Extract the (X, Y) coordinate from the center of the cell holding the provided text.  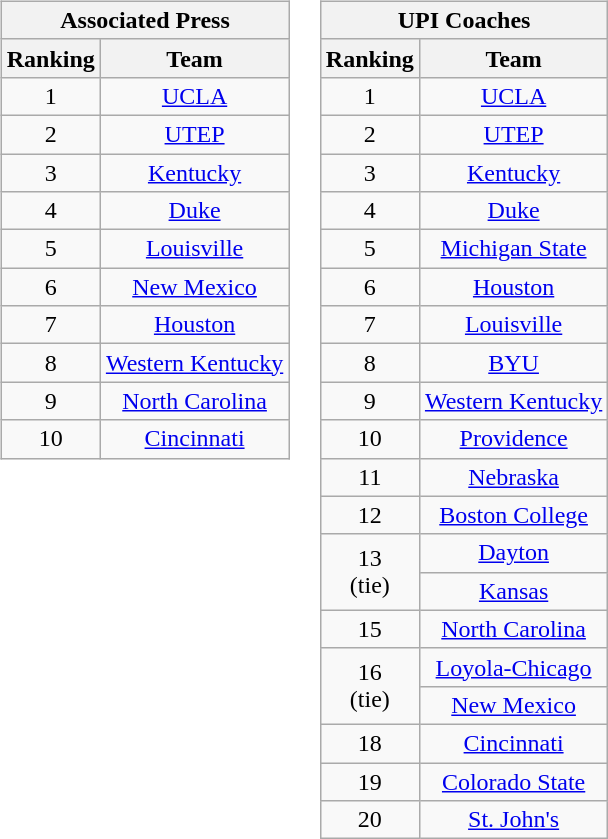
18 (370, 743)
16(tie) (370, 686)
Boston College (513, 515)
St. John's (513, 820)
Colorado State (513, 781)
13(tie) (370, 572)
Kansas (513, 591)
11 (370, 477)
15 (370, 629)
Associated Press (145, 20)
UPI Coaches (464, 20)
20 (370, 820)
Dayton (513, 553)
Providence (513, 439)
12 (370, 515)
Nebraska (513, 477)
Loyola-Chicago (513, 667)
19 (370, 781)
BYU (513, 363)
Michigan State (513, 249)
